Return (x, y) of the center of cell containing provided text 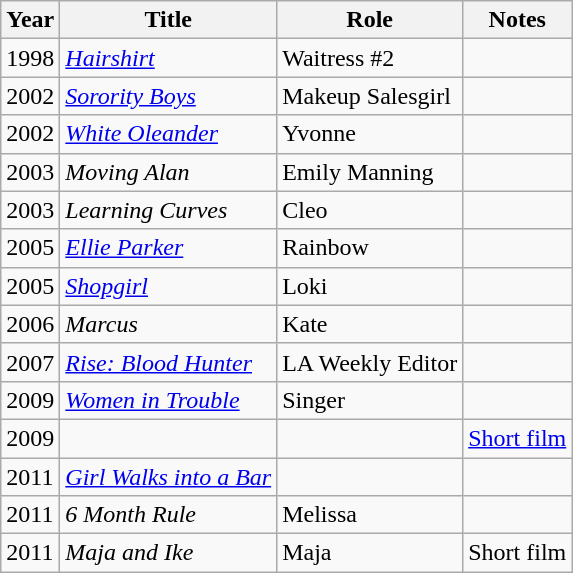
Kate (370, 324)
Yvonne (370, 134)
Hairshirt (168, 58)
Rainbow (370, 248)
6 Month Rule (168, 515)
Maja (370, 553)
Melissa (370, 515)
Moving Alan (168, 172)
2006 (30, 324)
Cleo (370, 210)
Women in Trouble (168, 400)
Ellie Parker (168, 248)
Loki (370, 286)
Role (370, 20)
2007 (30, 362)
Title (168, 20)
Makeup Salesgirl (370, 96)
Sorority Boys (168, 96)
Waitress #2 (370, 58)
Rise: Blood Hunter (168, 362)
LA Weekly Editor (370, 362)
Shopgirl (168, 286)
Learning Curves (168, 210)
Marcus (168, 324)
Singer (370, 400)
White Oleander (168, 134)
Maja and Ike (168, 553)
1998 (30, 58)
Year (30, 20)
Emily Manning (370, 172)
Girl Walks into a Bar (168, 477)
Notes (518, 20)
